Identify which cell holds the provided text, then report its [x, y] central coordinate. 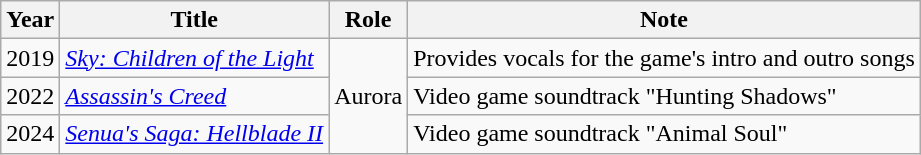
Note [664, 20]
2024 [30, 134]
Video game soundtrack "Animal Soul" [664, 134]
2022 [30, 96]
Provides vocals for the game's intro and outro songs [664, 58]
Senua's Saga: Hellblade II [194, 134]
Role [368, 20]
Aurora [368, 96]
Year [30, 20]
Assassin's Creed [194, 96]
Sky: Children of the Light [194, 58]
Video game soundtrack "Hunting Shadows" [664, 96]
2019 [30, 58]
Title [194, 20]
